Output the [x, y] coordinate of the center of the cell containing the given text.  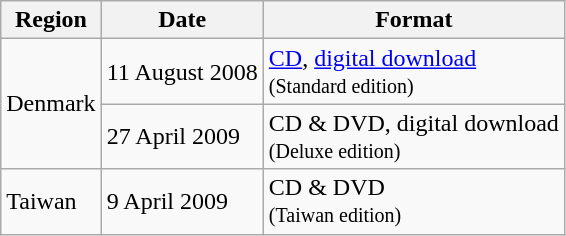
9 April 2009 [182, 202]
Denmark [51, 104]
CD & DVD, digital download(Deluxe edition) [414, 136]
27 April 2009 [182, 136]
CD & DVD(Taiwan edition) [414, 202]
11 August 2008 [182, 72]
Region [51, 20]
Format [414, 20]
Date [182, 20]
Taiwan [51, 202]
CD, digital download(Standard edition) [414, 72]
